Extract the [X, Y] coordinate from the center of the cell holding the provided text.  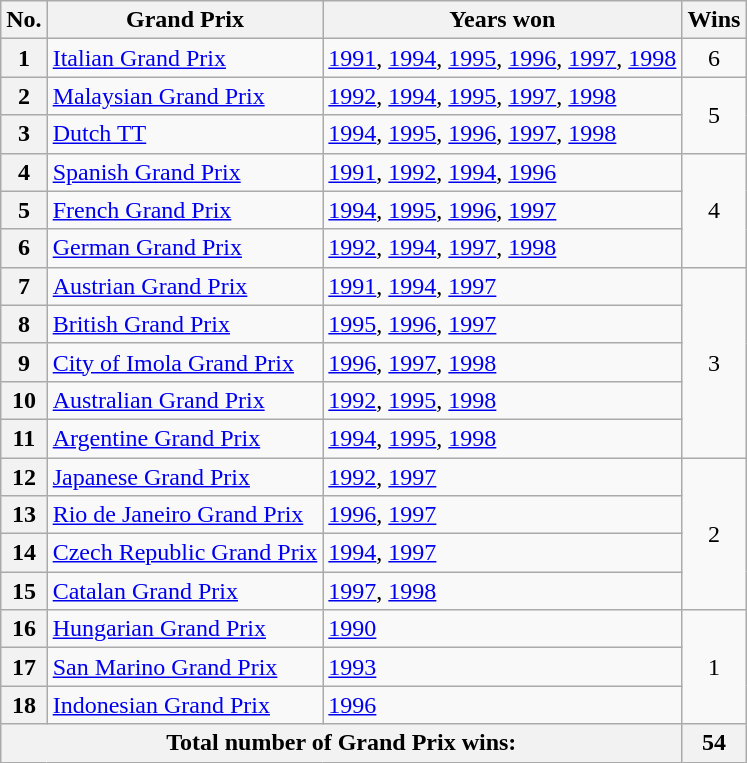
1992, 1997 [502, 477]
10 [24, 400]
German Grand Prix [185, 248]
Total number of Grand Prix wins: [342, 743]
Hungarian Grand Prix [185, 629]
Rio de Janeiro Grand Prix [185, 515]
Catalan Grand Prix [185, 591]
16 [24, 629]
1990 [502, 629]
Argentine Grand Prix [185, 438]
1996 [502, 705]
1991, 1994, 1997 [502, 286]
Wins [714, 20]
Italian Grand Prix [185, 58]
Indonesian Grand Prix [185, 705]
San Marino Grand Prix [185, 667]
Years won [502, 20]
9 [24, 362]
Spanish Grand Prix [185, 172]
7 [24, 286]
Japanese Grand Prix [185, 477]
1994, 1995, 1996, 1997, 1998 [502, 134]
1993 [502, 667]
Grand Prix [185, 20]
1991, 1992, 1994, 1996 [502, 172]
1997, 1998 [502, 591]
1994, 1995, 1996, 1997 [502, 210]
1996, 1997, 1998 [502, 362]
1991, 1994, 1995, 1996, 1997, 1998 [502, 58]
17 [24, 667]
Czech Republic Grand Prix [185, 553]
Austrian Grand Prix [185, 286]
French Grand Prix [185, 210]
8 [24, 324]
12 [24, 477]
Dutch TT [185, 134]
1994, 1997 [502, 553]
City of Imola Grand Prix [185, 362]
1992, 1995, 1998 [502, 400]
14 [24, 553]
Australian Grand Prix [185, 400]
1992, 1994, 1997, 1998 [502, 248]
1996, 1997 [502, 515]
13 [24, 515]
1995, 1996, 1997 [502, 324]
Malaysian Grand Prix [185, 96]
British Grand Prix [185, 324]
No. [24, 20]
1994, 1995, 1998 [502, 438]
1992, 1994, 1995, 1997, 1998 [502, 96]
18 [24, 705]
15 [24, 591]
54 [714, 743]
11 [24, 438]
